For the text-containing cell, return its midpoint in [X, Y] coordinate format. 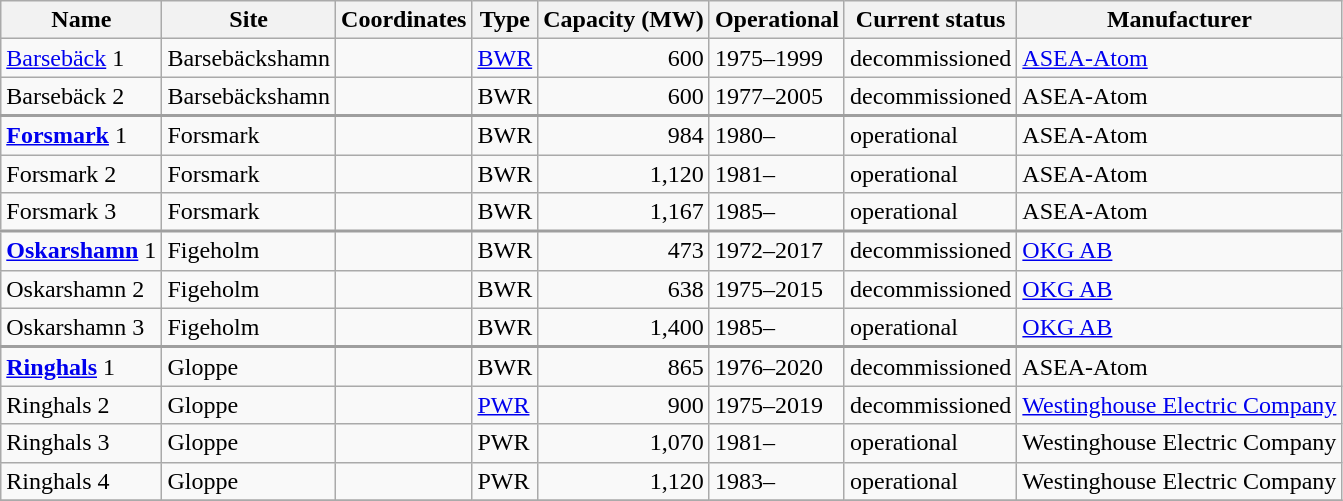
1976–2020 [776, 366]
900 [624, 405]
Ringhals 1 [82, 366]
Operational [776, 20]
Forsmark 1 [82, 136]
Barsebäck 1 [82, 58]
Site [249, 20]
Ringhals 3 [82, 443]
1975–2015 [776, 289]
Ringhals 2 [82, 405]
1,070 [624, 443]
Manufacturer [1180, 20]
Coordinates [404, 20]
Forsmark 2 [82, 173]
473 [624, 250]
Current status [930, 20]
Forsmark 3 [82, 212]
Type [505, 20]
1975–2019 [776, 405]
984 [624, 136]
Oskarshamn 1 [82, 250]
1,167 [624, 212]
Name [82, 20]
1980– [776, 136]
Capacity (MW) [624, 20]
1,400 [624, 328]
1983– [776, 481]
638 [624, 289]
Barsebäck 2 [82, 96]
1972–2017 [776, 250]
Oskarshamn 3 [82, 328]
865 [624, 366]
Ringhals 4 [82, 481]
Oskarshamn 2 [82, 289]
1975–1999 [776, 58]
1977–2005 [776, 96]
